Search for the cell housing the specified text and yield its (x, y) center coordinate. 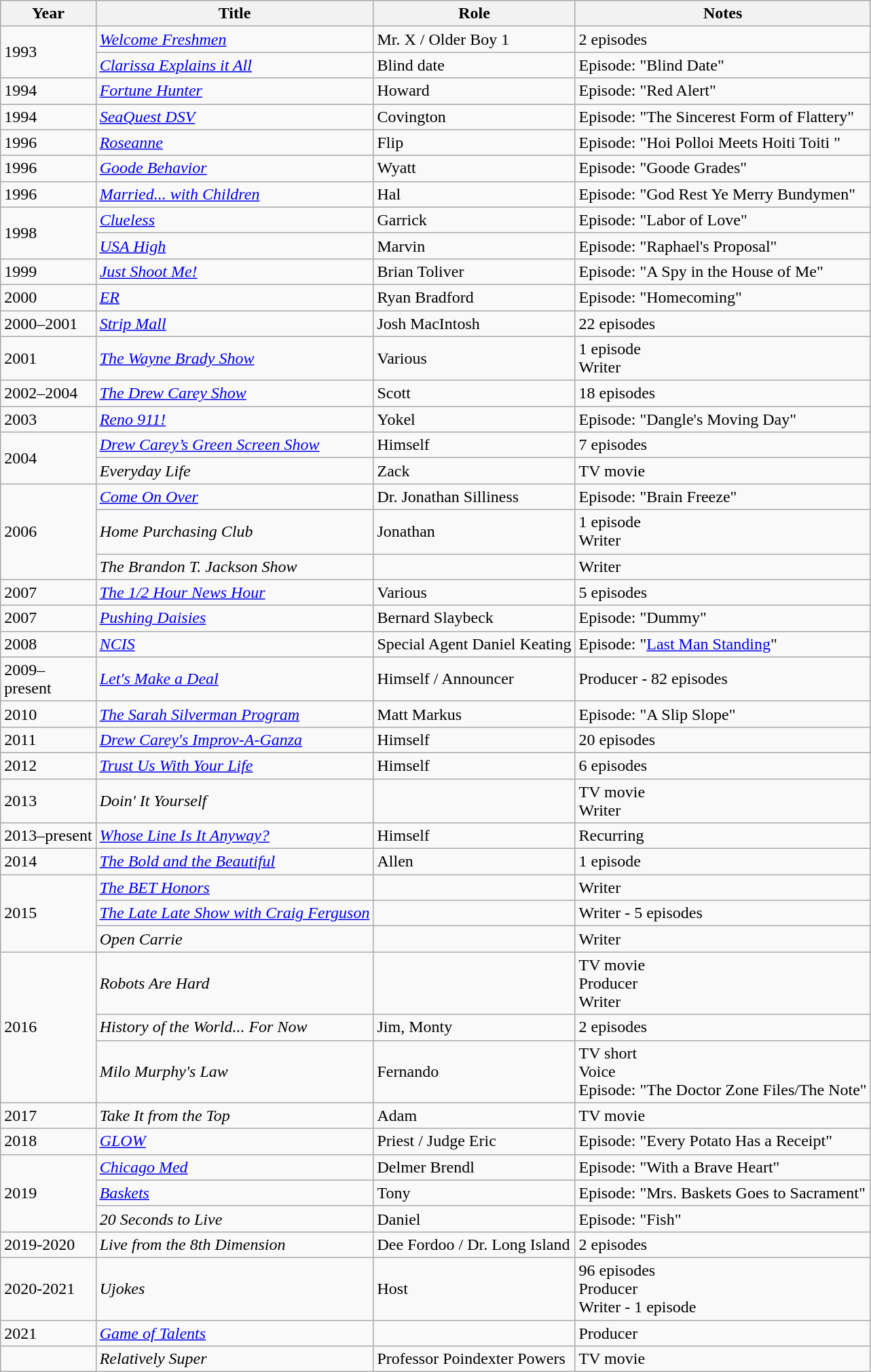
2009–present (48, 679)
Take It from the Top (235, 1116)
Marvin (474, 246)
The 1/2 Hour News Hour (235, 592)
2004 (48, 458)
Episode: "Fish" (722, 1219)
The Bold and the Beautiful (235, 862)
Writer - 5 episodes (722, 913)
2012 (48, 765)
Jim, Monty (474, 1027)
Reno 911! (235, 419)
6 episodes (722, 765)
18 episodes (722, 394)
Episode: "Mrs. Baskets Goes to Sacrament" (722, 1193)
The BET Honors (235, 888)
Dee Fordoo / Dr. Long Island (474, 1244)
Trust Us With Your Life (235, 765)
2002–2004 (48, 394)
1 episode (722, 862)
The Wayne Brady Show (235, 358)
Allen (474, 862)
2010 (48, 714)
Covington (474, 117)
Priest / Judge Eric (474, 1141)
Josh MacIntosh (474, 324)
20 Seconds to Live (235, 1219)
Producer (722, 1333)
Open Carrie (235, 939)
2013–present (48, 836)
Drew Carey's Improv-A-Ganza (235, 740)
Episode: "A Spy in the House of Me" (722, 271)
Episode: "Brain Freeze" (722, 497)
Daniel (474, 1219)
Married... with Children (235, 194)
2021 (48, 1333)
2015 (48, 913)
Episode: "A Slip Slope" (722, 714)
The Late Late Show with Craig Ferguson (235, 913)
Episode: "Red Alert" (722, 91)
Matt Markus (474, 714)
2003 (48, 419)
2006 (48, 532)
Roseanne (235, 142)
GLOW (235, 1141)
Just Shoot Me! (235, 271)
NCIS (235, 644)
2008 (48, 644)
Hal (474, 194)
Host (474, 1289)
Mr. X / Older Boy 1 (474, 39)
Pushing Daisies (235, 618)
2001 (48, 358)
Zack (474, 471)
History of the World... For Now (235, 1027)
Bernard Slaybeck (474, 618)
Scott (474, 394)
Relatively Super (235, 1359)
20 episodes (722, 740)
Garrick (474, 220)
Episode: "The Sincerest Form of Flattery" (722, 117)
2000 (48, 297)
Episode: "Every Potato Has a Receipt" (722, 1141)
Title (235, 14)
Ujokes (235, 1289)
Episode: "Raphael's Proposal" (722, 246)
Episode: "God Rest Ye Merry Bundymen" (722, 194)
Episode: "With a Brave Heart" (722, 1167)
Home Purchasing Club (235, 532)
Episode: "Hoi Polloi Meets Hoiti Toiti " (722, 142)
Year (48, 14)
Role (474, 14)
2019-2020 (48, 1244)
Tony (474, 1193)
Himself / Announcer (474, 679)
Notes (722, 14)
22 episodes (722, 324)
Yokel (474, 419)
Milo Murphy's Law (235, 1071)
Episode: "Blind Date" (722, 65)
Clarissa Explains it All (235, 65)
Episode: "Goode Grades" (722, 168)
Everyday Life (235, 471)
The Brandon T. Jackson Show (235, 567)
Welcome Freshmen (235, 39)
TV short Voice Episode: "The Doctor Zone Files/The Note" (722, 1071)
2013 (48, 801)
Chicago Med (235, 1167)
SeaQuest DSV (235, 117)
Episode: "Homecoming" (722, 297)
Flip (474, 142)
The Drew Carey Show (235, 394)
Brian Toliver (474, 271)
Howard (474, 91)
7 episodes (722, 445)
Goode Behavior (235, 168)
Live from the 8th Dimension (235, 1244)
2017 (48, 1116)
Let's Make a Deal (235, 679)
Come On Over (235, 497)
Episode: "Last Man Standing" (722, 644)
Whose Line Is It Anyway? (235, 836)
Game of Talents (235, 1333)
1999 (48, 271)
Drew Carey’s Green Screen Show (235, 445)
96 episodes Producer Writer - 1 episode (722, 1289)
2014 (48, 862)
Doin' It Yourself (235, 801)
Episode: "Dummy" (722, 618)
2020-2021 (48, 1289)
Jonathan (474, 532)
Ryan Bradford (474, 297)
2018 (48, 1141)
1993 (48, 52)
Recurring (722, 836)
2016 (48, 1027)
2000–2001 (48, 324)
ER (235, 297)
Blind date (474, 65)
Episode: "Labor of Love" (722, 220)
Professor Poindexter Powers (474, 1359)
Strip Mall (235, 324)
Wyatt (474, 168)
USA High (235, 246)
Clueless (235, 220)
2011 (48, 740)
Episode: "Dangle's Moving Day" (722, 419)
Special Agent Daniel Keating (474, 644)
Robots Are Hard (235, 983)
Fortune Hunter (235, 91)
Adam (474, 1116)
Baskets (235, 1193)
Delmer Brendl (474, 1167)
Fernando (474, 1071)
1998 (48, 233)
2019 (48, 1193)
Producer - 82 episodes (722, 679)
TV movie Producer Writer (722, 983)
Dr. Jonathan Silliness (474, 497)
The Sarah Silverman Program (235, 714)
TV movie Writer (722, 801)
5 episodes (722, 592)
